Determine the (x, y) coordinate at the center of the cell enclosing the given text.  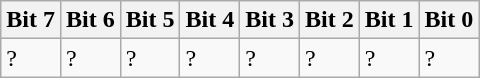
Bit 2 (329, 20)
Bit 5 (150, 20)
Bit 1 (389, 20)
Bit 6 (90, 20)
Bit 0 (449, 20)
Bit 4 (210, 20)
Bit 3 (270, 20)
Bit 7 (31, 20)
